Scan for the cell matching the given text and deliver its [X, Y] coordinate at center. 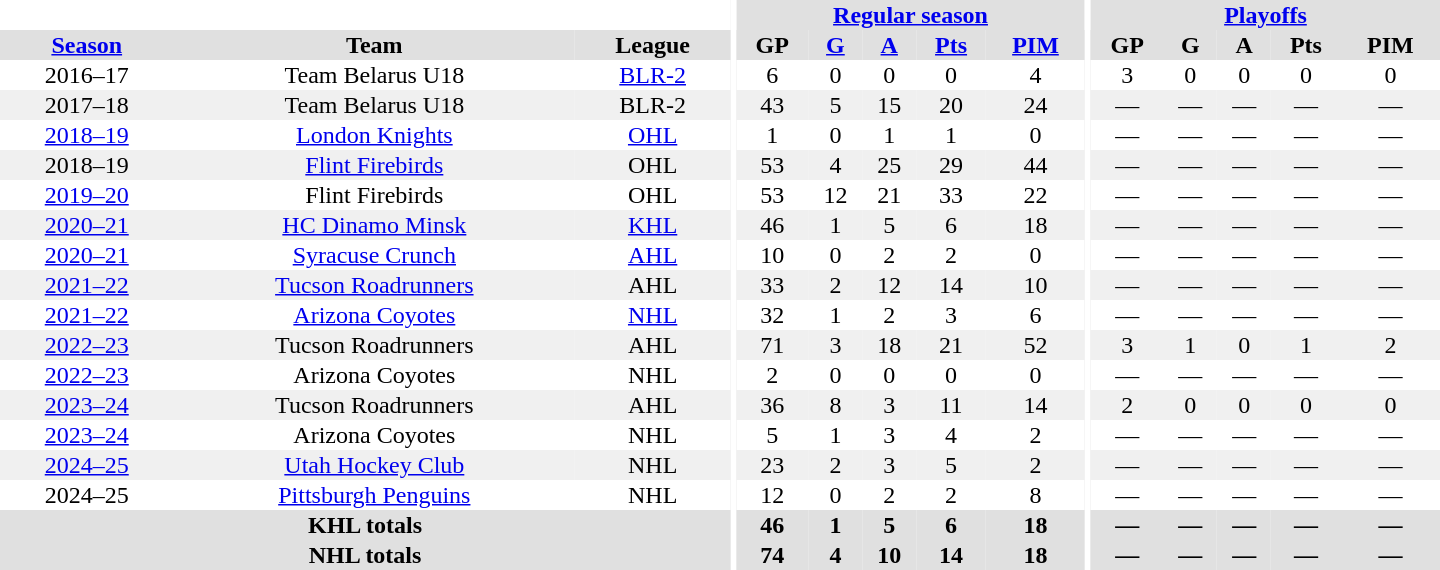
Team [374, 45]
24 [1036, 105]
74 [772, 555]
2016–17 [86, 75]
NHL totals [365, 555]
11 [951, 405]
2019–20 [86, 195]
Playoffs [1266, 15]
23 [772, 465]
Pittsburgh Penguins [374, 495]
71 [772, 345]
20 [951, 105]
Regular season [910, 15]
15 [889, 105]
KHL [652, 225]
43 [772, 105]
KHL totals [365, 525]
Utah Hockey Club [374, 465]
Syracuse Crunch [374, 255]
League [652, 45]
HC Dinamo Minsk [374, 225]
44 [1036, 165]
Season [86, 45]
52 [1036, 345]
29 [951, 165]
32 [772, 315]
22 [1036, 195]
London Knights [374, 135]
25 [889, 165]
36 [772, 405]
2017–18 [86, 105]
